Search for the cell housing the specified text and yield its [x, y] center coordinate. 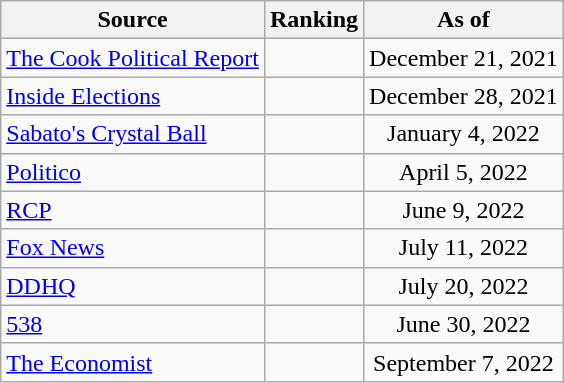
April 5, 2022 [464, 172]
December 28, 2021 [464, 96]
January 4, 2022 [464, 134]
July 11, 2022 [464, 248]
June 9, 2022 [464, 210]
Ranking [314, 20]
December 21, 2021 [464, 58]
June 30, 2022 [464, 324]
July 20, 2022 [464, 286]
RCP [133, 210]
As of [464, 20]
September 7, 2022 [464, 362]
538 [133, 324]
The Economist [133, 362]
Politico [133, 172]
Inside Elections [133, 96]
DDHQ [133, 286]
Source [133, 20]
Fox News [133, 248]
The Cook Political Report [133, 58]
Sabato's Crystal Ball [133, 134]
